Scan for the cell matching the given text and deliver its (X, Y) coordinate at center. 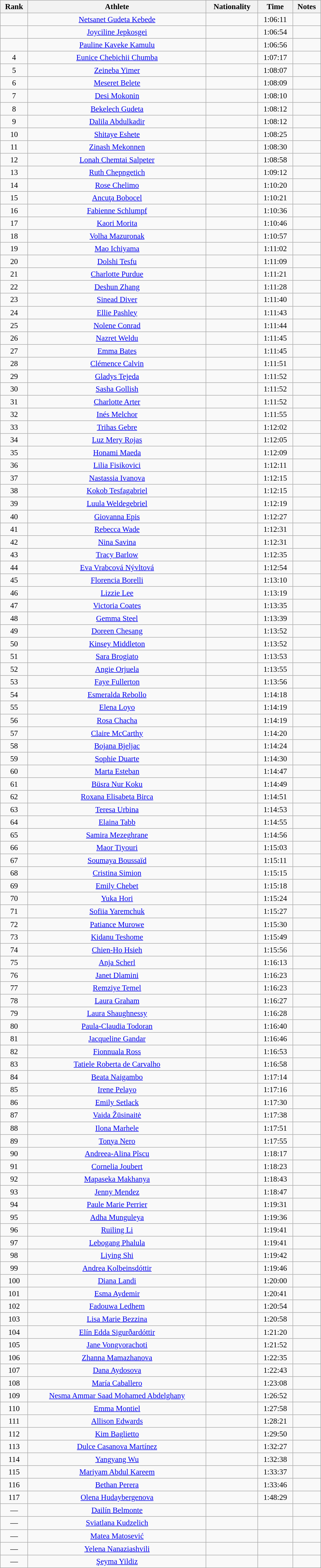
1:14:51 (276, 797)
1:09:12 (276, 173)
29 (14, 376)
115 (14, 1472)
Ancuţa Bobocel (117, 198)
47 (14, 606)
79 (14, 1013)
Eva Vrabcová Nývltová (117, 567)
97 (14, 1243)
Elaina Tabb (117, 822)
Olena Hudaybergenova (117, 1497)
1:33:46 (276, 1485)
50 (14, 644)
1:11:55 (276, 415)
Mao Ichiyama (117, 249)
66 (14, 848)
14 (14, 185)
1:18:23 (276, 1166)
Irene Pelayo (117, 1090)
61 (14, 784)
Patiance Murowe (117, 924)
1:17:55 (276, 1141)
Rosa Chacha (117, 720)
Samira Mezeghrane (117, 835)
1:08:09 (276, 83)
Sara Brogiato (117, 657)
Şeyma Yildiz (117, 1561)
22 (14, 287)
Ellie Pashley (117, 313)
Zinash Mekonnen (117, 147)
Fionnuala Ross (117, 1052)
1:14:24 (276, 746)
108 (14, 1383)
Eunice Chebichii Chumba (117, 58)
Andrea Kolbeinsdóttir (117, 1268)
Lizzie Lee (117, 593)
34 (14, 440)
Dana Aydosova (117, 1370)
65 (14, 835)
1:26:52 (276, 1396)
27 (14, 351)
Matea Matosević (117, 1536)
64 (14, 822)
42 (14, 542)
Notes (307, 7)
Netsanet Gudeta Kebede (117, 20)
Büsra Nur Koku (117, 784)
52 (14, 669)
58 (14, 746)
Nastassia Ivanova (117, 478)
Victoria Coates (117, 606)
106 (14, 1358)
Diana Landi (117, 1281)
116 (14, 1485)
Doreen Chesang (117, 631)
1:20:58 (276, 1319)
Cristina Simion (117, 873)
1:15:56 (276, 950)
1:28:21 (276, 1421)
1:16:13 (276, 962)
1:17:51 (276, 1128)
Esma Aydemir (117, 1294)
Time (276, 7)
32 (14, 415)
81 (14, 1039)
1:21:52 (276, 1345)
1:18:43 (276, 1179)
Andreea-Alina Pîscu (117, 1153)
Giovanna Epis (117, 517)
71 (14, 911)
Marta Esteban (117, 771)
110 (14, 1408)
1:07:17 (276, 58)
1:14:20 (276, 733)
1:12:27 (276, 517)
1:20:00 (276, 1281)
48 (14, 618)
1:08:30 (276, 147)
89 (14, 1141)
1:33:37 (276, 1472)
Teresa Urbina (117, 809)
1:12:02 (276, 427)
59 (14, 759)
63 (14, 809)
87 (14, 1115)
1:13:35 (276, 606)
109 (14, 1396)
112 (14, 1434)
82 (14, 1052)
Yangyang Wu (117, 1460)
Kidanu Teshome (117, 937)
Faye Fullerton (117, 682)
Bethan Perera (117, 1485)
1:12:11 (276, 465)
92 (14, 1179)
1:17:30 (276, 1103)
Vaida Žūsinaitė (117, 1115)
1:15:49 (276, 937)
Dolshi Tesfu (117, 262)
51 (14, 657)
Yuka Hori (117, 899)
Anja Scherl (117, 962)
15 (14, 198)
60 (14, 771)
1:08:07 (276, 71)
Claire McCarthy (117, 733)
Pauline Kaveke Kamulu (117, 45)
Kokob Tesfagabriel (117, 491)
1:18:17 (276, 1153)
Kaori Morita (117, 223)
72 (14, 924)
80 (14, 1026)
44 (14, 567)
1:11:40 (276, 300)
1:12:54 (276, 567)
1:16:58 (276, 1064)
38 (14, 491)
1:13:10 (276, 580)
28 (14, 364)
1:32:27 (276, 1447)
Lilia Fisikovici (117, 465)
Zeineba Yimer (117, 71)
Charlotte Purdue (117, 274)
Rank (14, 7)
Deshun Zhang (117, 287)
1:10:46 (276, 223)
83 (14, 1064)
1:15:30 (276, 924)
1:11:43 (276, 313)
1:22:43 (276, 1370)
Athlete (117, 7)
Fadouwa Ledhem (117, 1307)
67 (14, 861)
1:16:46 (276, 1039)
Emily Chebet (117, 886)
1:12:19 (276, 504)
86 (14, 1103)
Liying Shi (117, 1255)
Emily Setlack (117, 1103)
20 (14, 262)
Emma Montiel (117, 1408)
55 (14, 708)
1:17:14 (276, 1077)
Dulce Casanova Martínez (117, 1447)
Sophie Duarte (117, 759)
6 (14, 83)
Joyciline Jepkosgei (117, 32)
68 (14, 873)
Shitaye Eshete (117, 134)
Esmeralda Rebollo (117, 695)
Rose Chelimo (117, 185)
36 (14, 465)
Chien-Ho Hsieh (117, 950)
1:14:49 (276, 784)
1:10:20 (276, 185)
96 (14, 1230)
Remziye Temel (117, 988)
1:11:02 (276, 249)
1:06:11 (276, 20)
Tonya Nero (117, 1141)
1:16:27 (276, 1001)
Desi Mokonin (117, 96)
Tracy Barlow (117, 555)
111 (14, 1421)
1:32:38 (276, 1460)
Sinead Diver (117, 300)
100 (14, 1281)
35 (14, 453)
María Caballero (117, 1383)
Lisa Marie Bezzina (117, 1319)
93 (14, 1192)
1:14:47 (276, 771)
30 (14, 389)
1:18:47 (276, 1192)
4 (14, 58)
Elena Loyo (117, 708)
1:13:53 (276, 657)
1:12:05 (276, 440)
25 (14, 325)
102 (14, 1307)
70 (14, 899)
98 (14, 1255)
5 (14, 71)
1:11:44 (276, 325)
1:19:42 (276, 1255)
1:29:50 (276, 1434)
45 (14, 580)
Sofiia Yaremchuk (117, 911)
Volha Mazuronak (117, 236)
1:48:29 (276, 1497)
56 (14, 720)
Kim Baglietto (117, 1434)
90 (14, 1153)
43 (14, 555)
1:19:36 (276, 1217)
95 (14, 1217)
Inés Melchor (117, 415)
1:13:19 (276, 593)
31 (14, 402)
Florencia Borelli (117, 580)
85 (14, 1090)
Yelena Nanaziashvili (117, 1549)
23 (14, 300)
Janet Dlamini (117, 975)
Nesma Ammar Saad Mohamed Abdelghany (117, 1396)
Lonah Chemtai Salpeter (117, 160)
1:15:27 (276, 911)
1:16:40 (276, 1026)
69 (14, 886)
94 (14, 1205)
Dailín Belmonte (117, 1510)
1:20:41 (276, 1294)
78 (14, 1001)
Elín Edda Sigurðardóttir (117, 1332)
103 (14, 1319)
Allison Edwards (117, 1421)
1:06:54 (276, 32)
1:08:25 (276, 134)
1:14:30 (276, 759)
1:19:46 (276, 1268)
Lebogang Phalula (117, 1243)
26 (14, 338)
74 (14, 950)
Nazret Weldu (117, 338)
75 (14, 962)
1:13:39 (276, 618)
Paule Marie Perrier (117, 1205)
1:13:55 (276, 669)
16 (14, 210)
105 (14, 1345)
1:06:56 (276, 45)
37 (14, 478)
1:08:58 (276, 160)
Maor Tiyouri (117, 848)
84 (14, 1077)
7 (14, 96)
24 (14, 313)
Cornelia Joubert (117, 1166)
Ruiling Li (117, 1230)
1:23:08 (276, 1383)
19 (14, 249)
40 (14, 517)
Kinsey Middleton (117, 644)
1:22:35 (276, 1358)
Jane Vongvorachoti (117, 1345)
1:21:20 (276, 1332)
107 (14, 1370)
Fabienne Schlumpf (117, 210)
Luz Mery Rojas (117, 440)
Clémence Calvin (117, 364)
11 (14, 147)
Dalila Abdulkadir (117, 121)
Nationality (232, 7)
39 (14, 504)
Emma Bates (117, 351)
1:15:11 (276, 861)
Paula-Claudia Todoran (117, 1026)
Adha Munguleya (117, 1217)
Sviatlana Kudzelich (117, 1523)
1:13:56 (276, 682)
1:10:57 (276, 236)
21 (14, 274)
10 (14, 134)
Roxana Elisabeta Birca (117, 797)
1:20:54 (276, 1307)
Ruth Chepngetich (117, 173)
Meseret Belete (117, 83)
1:11:21 (276, 274)
1:11:51 (276, 364)
Laura Graham (117, 1001)
1:19:31 (276, 1205)
1:14:56 (276, 835)
Rebecca Wade (117, 529)
18 (14, 236)
57 (14, 733)
Mapaseka Makhanya (117, 1179)
1:11:09 (276, 262)
1:14:53 (276, 809)
1:15:18 (276, 886)
117 (14, 1497)
13 (14, 173)
73 (14, 937)
Honami Maeda (117, 453)
1:17:16 (276, 1090)
9 (14, 121)
1:11:28 (276, 287)
1:15:15 (276, 873)
Angie Orjuela (117, 669)
1:08:10 (276, 96)
53 (14, 682)
1:16:28 (276, 1013)
62 (14, 797)
1:15:24 (276, 899)
Nolene Conrad (117, 325)
54 (14, 695)
1:16:53 (276, 1052)
Laura Shaughnessy (117, 1013)
Jacqueline Gandar (117, 1039)
104 (14, 1332)
1:12:09 (276, 453)
Charlotte Arter (117, 402)
Sasha Gollish (117, 389)
Tatiele Roberta de Carvalho (117, 1064)
1:15:03 (276, 848)
46 (14, 593)
Gladys Tejeda (117, 376)
12 (14, 160)
Zhanna Mamazhanova (117, 1358)
Bojana Bjeljac (117, 746)
1:14:55 (276, 822)
76 (14, 975)
41 (14, 529)
101 (14, 1294)
Trihas Gebre (117, 427)
113 (14, 1447)
77 (14, 988)
Luula Weldegebriel (117, 504)
8 (14, 109)
Nina Savina (117, 542)
Ilona Marhele (117, 1128)
Soumaya Boussaïd (117, 861)
1:10:21 (276, 198)
114 (14, 1460)
99 (14, 1268)
49 (14, 631)
33 (14, 427)
Mariyam Abdul Kareem (117, 1472)
91 (14, 1166)
1:27:58 (276, 1408)
1:14:18 (276, 695)
1:12:35 (276, 555)
88 (14, 1128)
Jenny Mendez (117, 1192)
1:10:36 (276, 210)
1:17:38 (276, 1115)
Bekelech Gudeta (117, 109)
Beata Naigambo (117, 1077)
Gemma Steel (117, 618)
17 (14, 223)
